Capture the cell that displays the provided text and extract its (x, y) central coordinate. 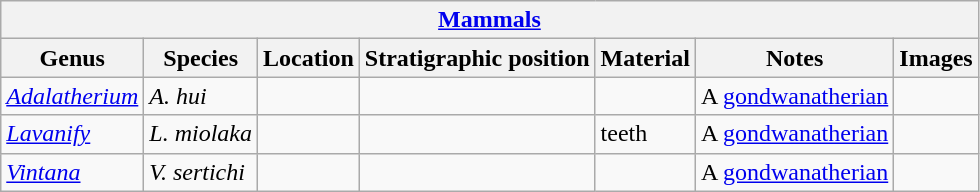
Stratigraphic position (477, 58)
Adalatherium (72, 96)
Notes (794, 58)
teeth (645, 134)
Location (309, 58)
V. sertichi (201, 172)
Lavanify (72, 134)
L. miolaka (201, 134)
Images (936, 58)
Mammals (490, 20)
Material (645, 58)
Species (201, 58)
Vintana (72, 172)
Genus (72, 58)
A. hui (201, 96)
